Locate the cell with the specified text and output its (X, Y) center coordinate. 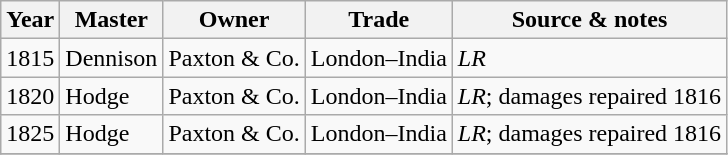
Year (30, 20)
Source & notes (589, 20)
Dennison (112, 58)
1825 (30, 134)
Owner (234, 20)
Master (112, 20)
1815 (30, 58)
LR (589, 58)
Trade (378, 20)
1820 (30, 96)
